Search for the cell housing the specified text and yield its (X, Y) center coordinate. 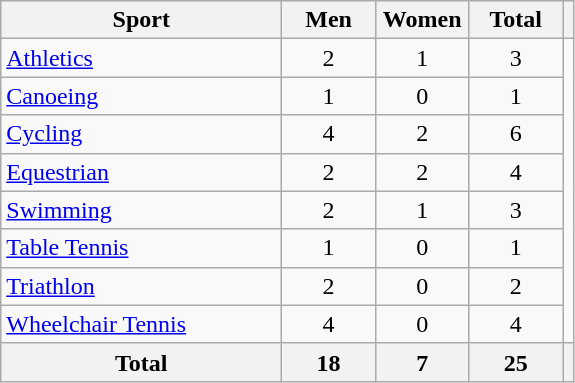
Sport (142, 20)
7 (422, 362)
Women (422, 20)
Cycling (142, 134)
6 (516, 134)
25 (516, 362)
Canoeing (142, 96)
Triathlon (142, 286)
Wheelchair Tennis (142, 324)
Men (329, 20)
Table Tennis (142, 248)
Athletics (142, 58)
Equestrian (142, 172)
18 (329, 362)
Swimming (142, 210)
